Output the (X, Y) coordinate of the center of the cell containing the given text.  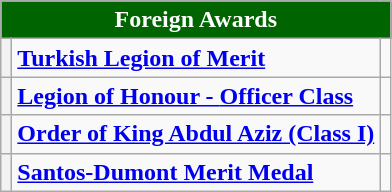
Order of King Abdul Aziz (Class I) (196, 134)
Legion of Honour - Officer Class (196, 96)
Foreign Awards (196, 20)
Santos-Dumont Merit Medal (196, 172)
Turkish Legion of Merit (196, 58)
